Provide the [x, y] coordinate of the cell's center where the given text is located.  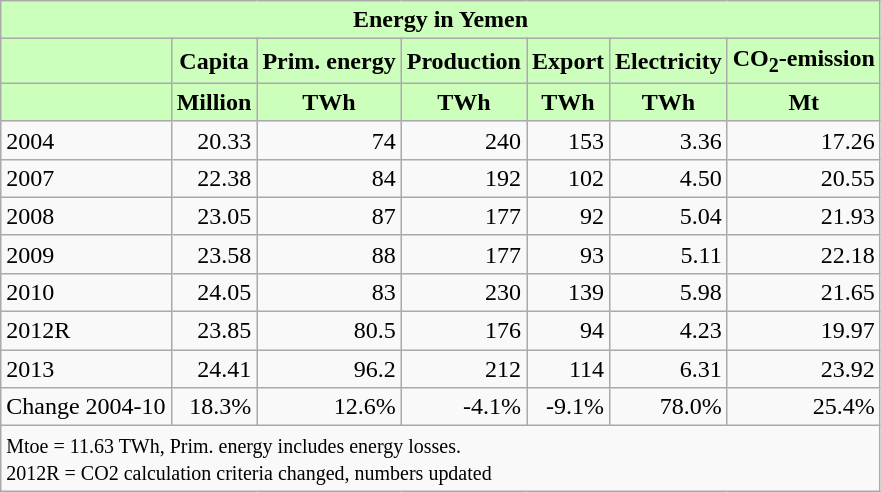
2009 [86, 254]
240 [464, 140]
Electricity [669, 61]
92 [568, 216]
230 [464, 292]
Energy in Yemen [441, 20]
23.92 [804, 369]
2013 [86, 369]
74 [329, 140]
-9.1% [568, 407]
Prim. energy [329, 61]
21.65 [804, 292]
Mtoe = 11.63 TWh, Prim. energy includes energy losses. 2012R = CO2 calculation criteria changed, numbers updated [441, 458]
CO2-emission [804, 61]
Mt [804, 102]
176 [464, 331]
20.55 [804, 178]
4.50 [669, 178]
153 [568, 140]
3.36 [669, 140]
23.05 [214, 216]
212 [464, 369]
78.0% [669, 407]
84 [329, 178]
139 [568, 292]
4.23 [669, 331]
22.38 [214, 178]
2008 [86, 216]
5.04 [669, 216]
23.58 [214, 254]
21.93 [804, 216]
93 [568, 254]
5.11 [669, 254]
94 [568, 331]
2012R [86, 331]
96.2 [329, 369]
Change 2004-10 [86, 407]
2004 [86, 140]
88 [329, 254]
Capita [214, 61]
18.3% [214, 407]
24.05 [214, 292]
2007 [86, 178]
6.31 [669, 369]
80.5 [329, 331]
22.18 [804, 254]
Export [568, 61]
Million [214, 102]
17.26 [804, 140]
23.85 [214, 331]
19.97 [804, 331]
87 [329, 216]
25.4% [804, 407]
192 [464, 178]
Production [464, 61]
20.33 [214, 140]
-4.1% [464, 407]
114 [568, 369]
24.41 [214, 369]
83 [329, 292]
102 [568, 178]
2010 [86, 292]
12.6% [329, 407]
5.98 [669, 292]
